Identify which cell holds the provided text, then report its [X, Y] central coordinate. 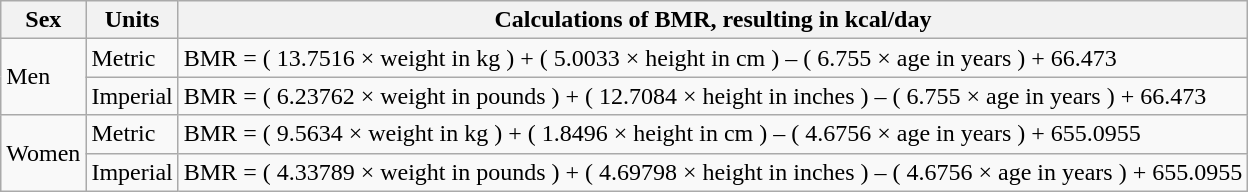
Calculations of BMR, resulting in kcal/day [713, 20]
BMR = ( 9.5634 × weight in kg ) + ( 1.8496 × height in cm ) – ( 4.6756 × age in years ) + 655.0955 [713, 134]
BMR = ( 13.7516 × weight in kg ) + ( 5.0033 × height in cm ) – ( 6.755 × age in years ) + 66.473 [713, 58]
Units [132, 20]
Sex [44, 20]
BMR = ( 4.33789 × weight in pounds ) + ( 4.69798 × height in inches ) – ( 4.6756 × age in years ) + 655.0955 [713, 172]
Men [44, 77]
Women [44, 153]
BMR = ( 6.23762 × weight in pounds ) + ( 12.7084 × height in inches ) – ( 6.755 × age in years ) + 66.473 [713, 96]
